Capture the cell that displays the provided text and extract its (x, y) central coordinate. 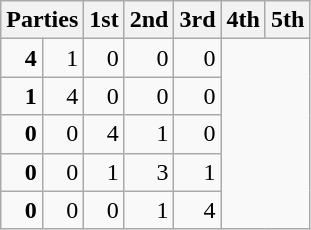
Parties (42, 20)
5th (287, 20)
2nd (149, 20)
3 (149, 172)
1st (104, 20)
4th (243, 20)
3rd (198, 20)
